Return the (x, y) coordinate for the center point of the cell that contains the specified text.  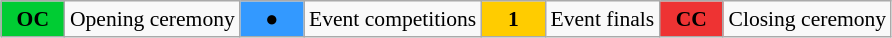
1 (513, 19)
Event finals (602, 19)
Closing ceremony (807, 19)
OC (33, 19)
CC (691, 19)
Opening ceremony (152, 19)
● (272, 19)
Event competitions (392, 19)
